Extract the (X, Y) coordinate from the center of the cell holding the provided text.  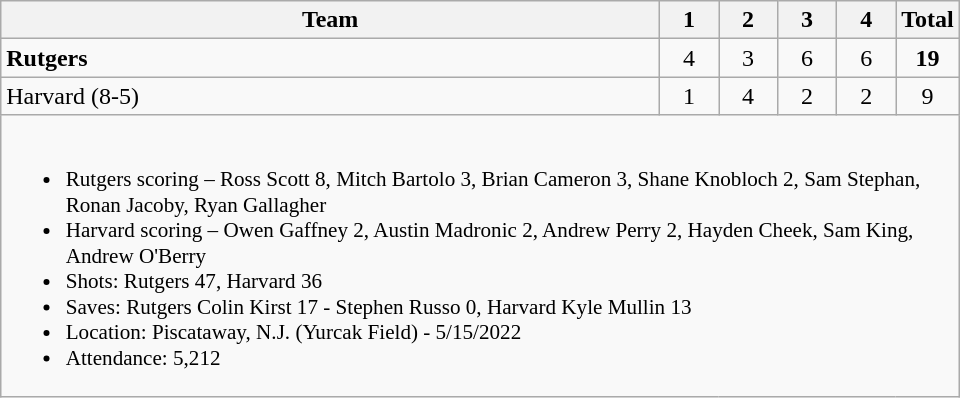
Harvard (8-5) (330, 96)
19 (928, 58)
9 (928, 96)
Team (330, 20)
Total (928, 20)
Rutgers (330, 58)
